From the cell containing the given text, extract its center point as [x, y] coordinate. 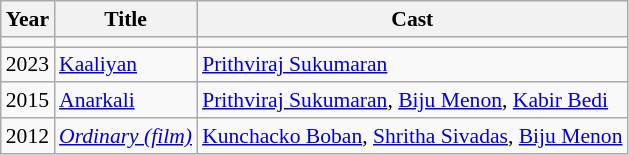
Anarkali [126, 101]
Year [28, 19]
Title [126, 19]
2015 [28, 101]
Kunchacko Boban, Shritha Sivadas, Biju Menon [412, 136]
Ordinary (film) [126, 136]
2023 [28, 65]
Cast [412, 19]
Prithviraj Sukumaran, Biju Menon, Kabir Bedi [412, 101]
Prithviraj Sukumaran [412, 65]
2012 [28, 136]
Kaaliyan [126, 65]
